Search for the cell housing the specified text and yield its (X, Y) center coordinate. 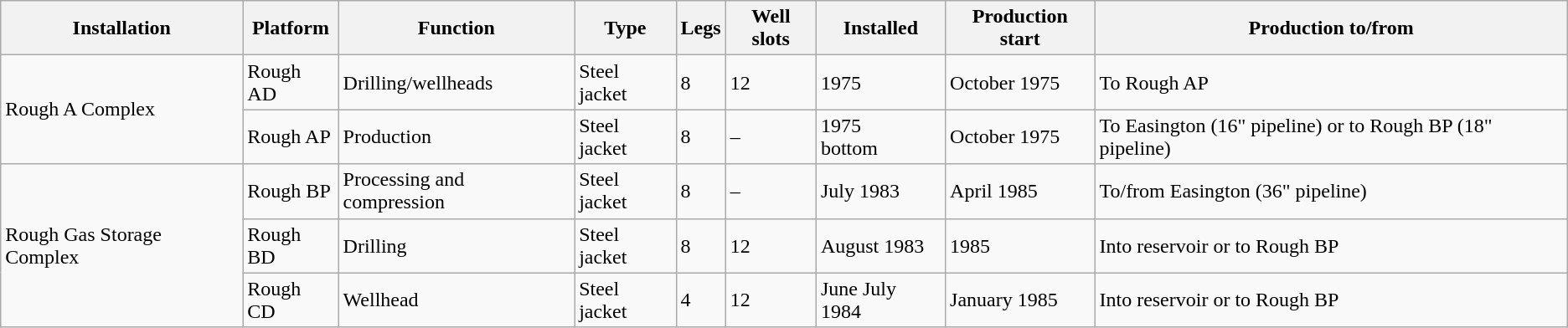
1985 (1020, 246)
Production start (1020, 28)
1975 (880, 82)
Rough AP (291, 137)
Drilling (456, 246)
1975bottom (880, 137)
Installed (880, 28)
Installation (122, 28)
Drilling/wellheads (456, 82)
Well slots (771, 28)
Rough CD (291, 300)
Wellhead (456, 300)
Production to/from (1331, 28)
July 1983 (880, 191)
Function (456, 28)
To Easington (16" pipeline) or to Rough BP (18" pipeline) (1331, 137)
June July 1984 (880, 300)
Rough BP (291, 191)
Type (625, 28)
Processing and compression (456, 191)
4 (700, 300)
January 1985 (1020, 300)
Production (456, 137)
Rough Gas Storage Complex (122, 246)
April 1985 (1020, 191)
To/from Easington (36" pipeline) (1331, 191)
Rough AD (291, 82)
Rough BD (291, 246)
Rough A Complex (122, 110)
August 1983 (880, 246)
To Rough AP (1331, 82)
Platform (291, 28)
Legs (700, 28)
